Provide the (X, Y) coordinate of the cell's center where the given text is located.  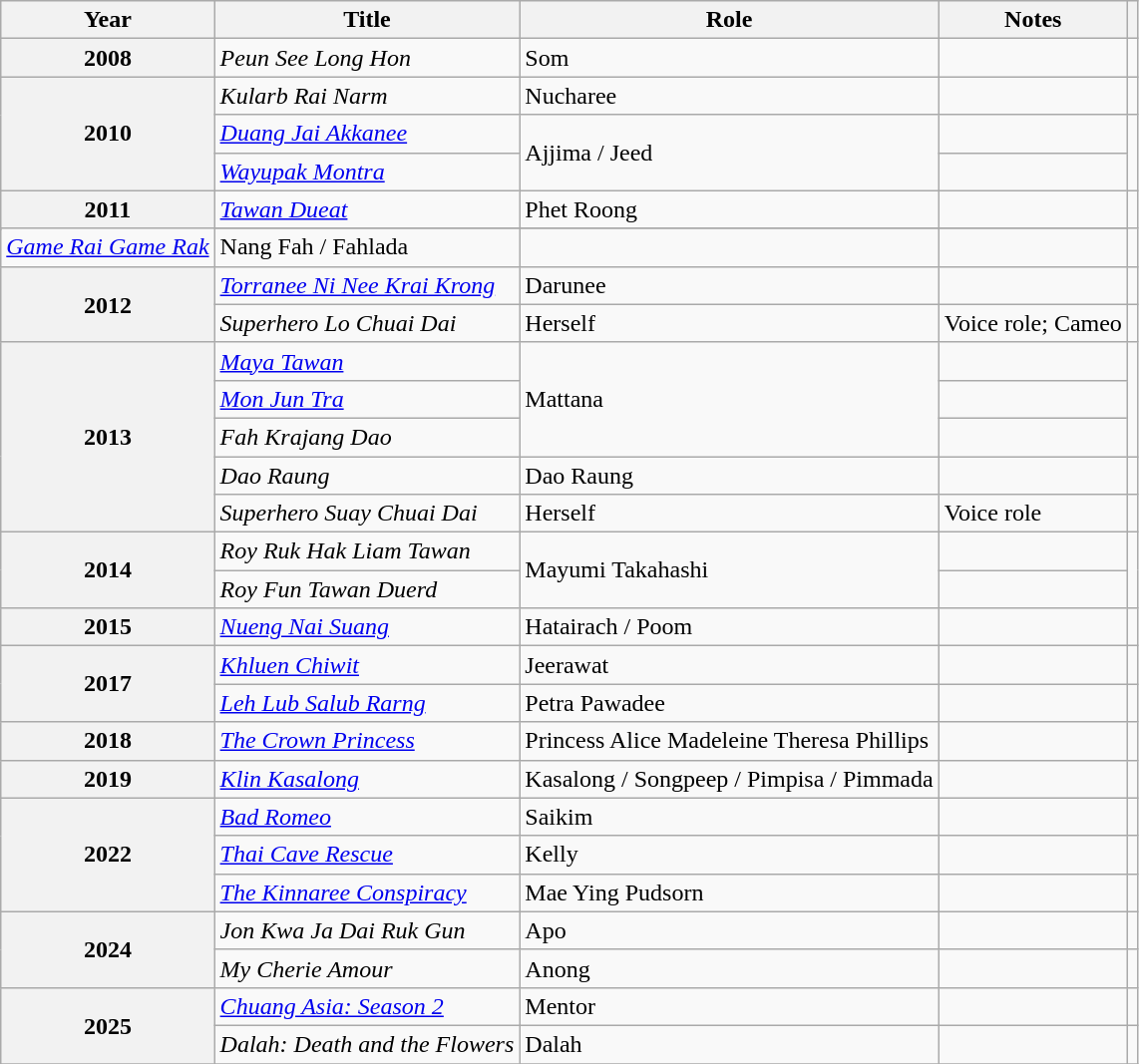
2015 (108, 627)
Leh Lub Salub Rarng (367, 703)
My Cherie Amour (367, 968)
Kularb Rai Narm (367, 96)
Phet Roong (729, 209)
Chuang Asia: Season 2 (367, 1006)
Nang Fah / Fahlada (367, 247)
Notes (1033, 20)
Hatairach / Poom (729, 627)
2011 (108, 209)
Kelly (729, 855)
Nueng Nai Suang (367, 627)
2018 (108, 741)
Kasalong / Songpeep / Pimpisa / Pimmada (729, 779)
Apo (729, 930)
Mentor (729, 1006)
Jeerawat (729, 665)
Roy Ruk Hak Liam Tawan (367, 551)
Klin Kasalong (367, 779)
Darunee (729, 285)
Mayumi Takahashi (729, 570)
Title (367, 20)
Game Rai Game Rak (108, 247)
Princess Alice Madeleine Theresa Phillips (729, 741)
Dalah (729, 1044)
Duang Jai Akkanee (367, 134)
2022 (108, 855)
2024 (108, 949)
Superhero Lo Chuai Dai (367, 323)
Voice role (1033, 514)
2017 (108, 684)
Khluen Chiwit (367, 665)
2012 (108, 304)
Roy Fun Tawan Duerd (367, 589)
Torranee Ni Nee Krai Krong (367, 285)
Role (729, 20)
Superhero Suay Chuai Dai (367, 514)
Mattana (729, 399)
Anong (729, 968)
Jon Kwa Ja Dai Ruk Gun (367, 930)
2010 (108, 134)
Som (729, 58)
Ajjima / Jeed (729, 153)
2014 (108, 570)
Maya Tawan (367, 361)
Thai Cave Rescue (367, 855)
Peun See Long Hon (367, 58)
Bad Romeo (367, 817)
Mon Jun Tra (367, 399)
Year (108, 20)
Voice role; Cameo (1033, 323)
2025 (108, 1025)
Wayupak Montra (367, 172)
2013 (108, 437)
Nucharee (729, 96)
Mae Ying Pudsorn (729, 892)
2019 (108, 779)
The Kinnaree Conspiracy (367, 892)
The Crown Princess (367, 741)
2008 (108, 58)
Fah Krajang Dao (367, 437)
Petra Pawadee (729, 703)
Dalah: Death and the Flowers (367, 1044)
Saikim (729, 817)
Tawan Dueat (367, 209)
